Extract the (x, y) coordinate from the center of the cell holding the provided text.  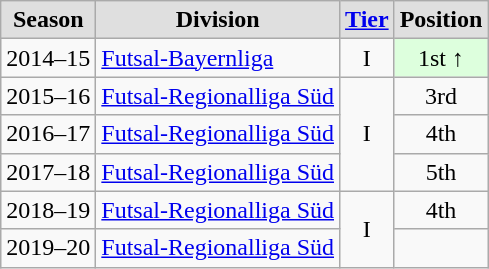
Division (218, 20)
2016–17 (48, 134)
3rd (441, 96)
2017–18 (48, 172)
Futsal-Bayernliga (218, 58)
2014–15 (48, 58)
2019–20 (48, 248)
5th (441, 172)
1st ↑ (441, 58)
2015–16 (48, 96)
Position (441, 20)
Tier (368, 20)
2018–19 (48, 210)
Season (48, 20)
